Find where the given text appears and provide that cell's center as [X, Y] coordinate. 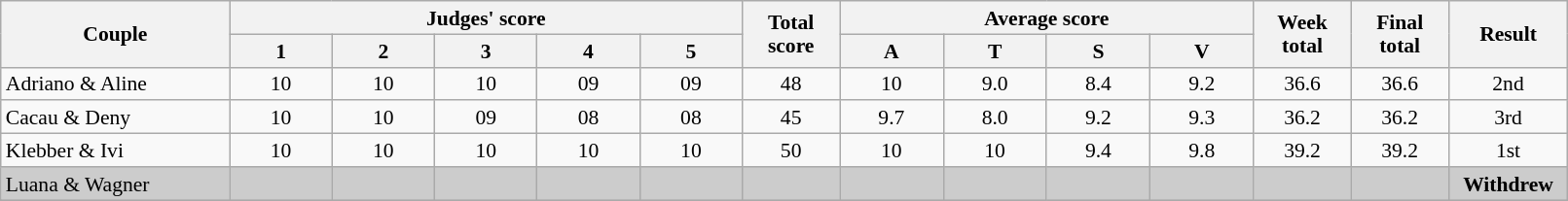
Cacau & Deny [115, 117]
Result [1509, 34]
8.4 [1098, 84]
V [1202, 50]
9.7 [892, 117]
Klebber & Ivi [115, 151]
4 [588, 50]
45 [791, 117]
Couple [115, 34]
9.4 [1098, 151]
9.0 [995, 84]
1 [280, 50]
Luana & Wagner [115, 184]
S [1098, 50]
Adriano & Aline [115, 84]
Average score [1047, 17]
9.3 [1202, 117]
3 [487, 50]
48 [791, 84]
T [995, 50]
1st [1509, 151]
5 [691, 50]
Judges' score [487, 17]
9.8 [1202, 151]
2 [383, 50]
A [892, 50]
Final total [1400, 34]
Total score [791, 34]
50 [791, 151]
Withdrew [1509, 184]
2nd [1509, 84]
3rd [1509, 117]
8.0 [995, 117]
Week total [1302, 34]
